From the cell containing the given text, extract its center point as (x, y) coordinate. 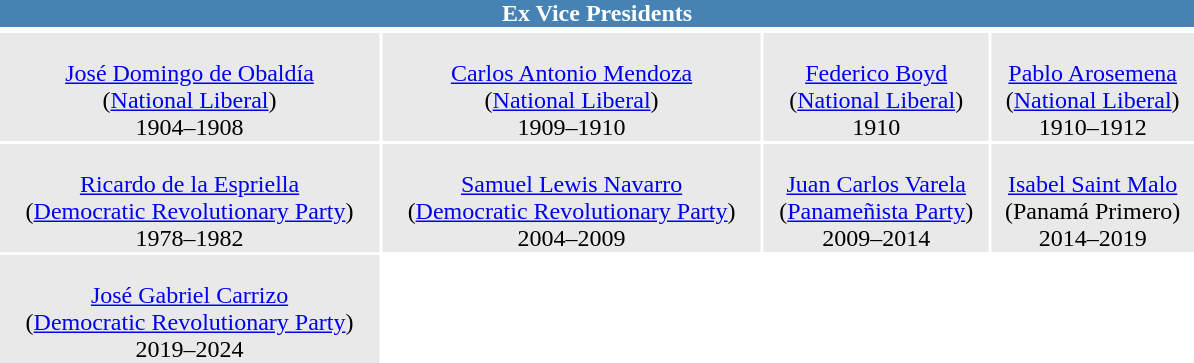
José Domingo de Obaldía(National Liberal) 1904–1908 (190, 87)
Ricardo de la Espriella(Democratic Revolutionary Party) 1978–1982 (190, 198)
José Gabriel Carrizo (Democratic Revolutionary Party) 2019–2024 (190, 309)
Carlos Antonio Mendoza(National Liberal) 1909–1910 (572, 87)
Federico Boyd(National Liberal) 1910 (876, 87)
Juan Carlos Varela (Panameñista Party) 2009–2014 (876, 198)
Samuel Lewis Navarro (Democratic Revolutionary Party) 2004–2009 (572, 198)
Pablo Arosemena(National Liberal) 1910–1912 (1092, 87)
Isabel Saint Malo (Panamá Primero) 2014–2019 (1092, 198)
Ex Vice Presidents (597, 14)
